Locate the cell with the specified text and output its [x, y] center coordinate. 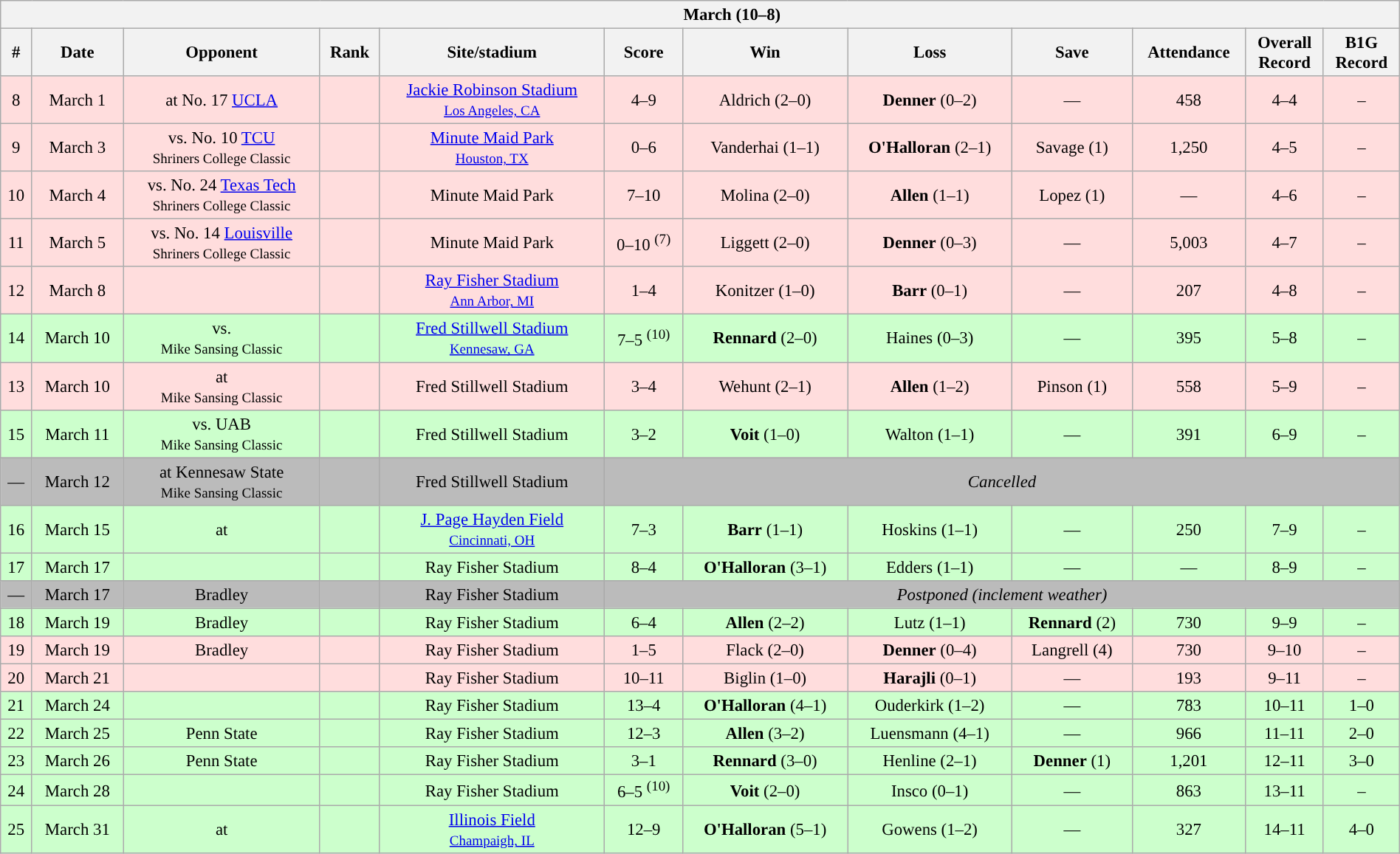
3–0 [1362, 761]
20 [16, 678]
13 [16, 385]
vs. Mike Sansing Classic [222, 338]
Fred Stillwell StadiumKennesaw, GA [492, 338]
March 1 [78, 100]
12–9 [644, 830]
at Mike Sansing Classic [222, 385]
6–4 [644, 622]
18 [16, 622]
9 [16, 148]
March 25 [78, 733]
8–9 [1285, 567]
March 15 [78, 528]
Illinois FieldChampaigh, IL [492, 830]
vs. UAB Mike Sansing Classic [222, 434]
22 [16, 733]
7–9 [1285, 528]
vs. No. 10 TCU Shriners College Classic [222, 148]
558 [1189, 385]
O'Halloran (3–1) [765, 567]
Lopez (1) [1072, 195]
March 8 [78, 291]
9–9 [1285, 622]
Haines (0–3) [930, 338]
OverallRecord [1285, 52]
8–4 [644, 567]
vs. No. 24 Texas Tech Shriners College Classic [222, 195]
Vanderhai (1–1) [765, 148]
Rank [349, 52]
Save [1072, 52]
5,003 [1189, 244]
Edders (1–1) [930, 567]
Voit (1–0) [765, 434]
23 [16, 761]
Biglin (1–0) [765, 678]
Luensmann (4–1) [930, 733]
3–2 [644, 434]
17 [16, 567]
13–11 [1285, 791]
9–11 [1285, 678]
Lutz (1–1) [930, 622]
458 [1189, 100]
Liggett (2–0) [765, 244]
12 [16, 291]
Cancelled [1002, 481]
1–5 [644, 650]
Allen (3–2) [765, 733]
4–6 [1285, 195]
5–8 [1285, 338]
Molina (2–0) [765, 195]
1,201 [1189, 761]
B1GRecord [1362, 52]
Langrell (4) [1072, 650]
Flack (2–0) [765, 650]
Attendance [1189, 52]
7–5 (10) [644, 338]
at Kennesaw State Mike Sansing Classic [222, 481]
3–1 [644, 761]
12–3 [644, 733]
395 [1189, 338]
Aldrich (2–0) [765, 100]
6–5 (10) [644, 791]
14 [16, 338]
193 [1189, 678]
2–0 [1362, 733]
1,250 [1189, 148]
Rennard (2) [1072, 622]
March 28 [78, 791]
Denner (0–2) [930, 100]
Rennard (2–0) [765, 338]
March (10–8) [700, 15]
8 [16, 100]
4–8 [1285, 291]
19 [16, 650]
March 31 [78, 830]
966 [1189, 733]
Voit (2–0) [765, 791]
March 12 [78, 481]
24 [16, 791]
Minute Maid ParkHouston, TX [492, 148]
4–7 [1285, 244]
Savage (1) [1072, 148]
Gowens (1–2) [930, 830]
March 3 [78, 148]
vs. No. 14 Louisville Shriners College Classic [222, 244]
11 [16, 244]
11–11 [1285, 733]
4–0 [1362, 830]
Walton (1–1) [930, 434]
March 24 [78, 706]
Postponed (inclement weather) [1002, 594]
4–5 [1285, 148]
Harajli (0–1) [930, 678]
Barr (0–1) [930, 291]
Allen (1–2) [930, 385]
Denner (1) [1072, 761]
March 21 [78, 678]
7–10 [644, 195]
O'Halloran (2–1) [930, 148]
Denner (0–3) [930, 244]
March 11 [78, 434]
25 [16, 830]
Hoskins (1–1) [930, 528]
Site/stadium [492, 52]
Ouderkirk (1–2) [930, 706]
3–4 [644, 385]
1–0 [1362, 706]
Ray Fisher StadiumAnn Arbor, MI [492, 291]
Konitzer (1–0) [765, 291]
4–4 [1285, 100]
Insco (0–1) [930, 791]
# [16, 52]
0–6 [644, 148]
Wehunt (2–1) [765, 385]
at No. 17 UCLA [222, 100]
9–10 [1285, 650]
16 [16, 528]
J. Page Hayden FieldCincinnati, OH [492, 528]
7–3 [644, 528]
10 [16, 195]
March 26 [78, 761]
Date [78, 52]
March 5 [78, 244]
Pinson (1) [1072, 385]
21 [16, 706]
Opponent [222, 52]
Rennard (3–0) [765, 761]
14–11 [1285, 830]
Barr (1–1) [765, 528]
12–11 [1285, 761]
327 [1189, 830]
O'Halloran (4–1) [765, 706]
250 [1189, 528]
Loss [930, 52]
Jackie Robinson StadiumLos Angeles, CA [492, 100]
15 [16, 434]
Score [644, 52]
Allen (2–2) [765, 622]
5–9 [1285, 385]
0–10 (7) [644, 244]
391 [1189, 434]
13–4 [644, 706]
207 [1189, 291]
4–9 [644, 100]
Allen (1–1) [930, 195]
March 4 [78, 195]
Win [765, 52]
O'Halloran (5–1) [765, 830]
783 [1189, 706]
6–9 [1285, 434]
Denner (0–4) [930, 650]
Henline (2–1) [930, 761]
863 [1189, 791]
1–4 [644, 291]
